Output the (X, Y) coordinate of the center of the cell containing the given text.  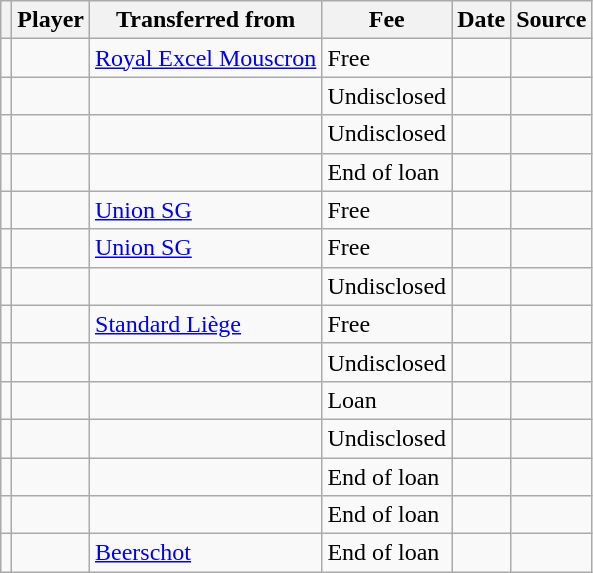
Date (482, 20)
Transferred from (206, 20)
Royal Excel Mouscron (206, 58)
Fee (387, 20)
Source (552, 20)
Standard Liège (206, 324)
Player (51, 20)
Loan (387, 400)
Beerschot (206, 553)
